Output the [x, y] coordinate of the center of the cell containing the given text.  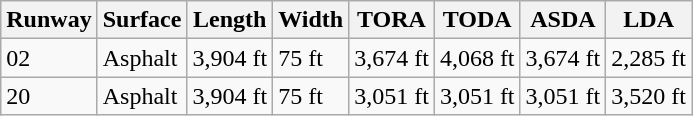
Width [311, 20]
20 [49, 96]
4,068 ft [477, 58]
TORA [392, 20]
Length [230, 20]
Surface [142, 20]
LDA [649, 20]
3,520 ft [649, 96]
02 [49, 58]
TODA [477, 20]
ASDA [563, 20]
Runway [49, 20]
2,285 ft [649, 58]
